Determine the (x, y) coordinate at the center of the cell enclosing the given text.  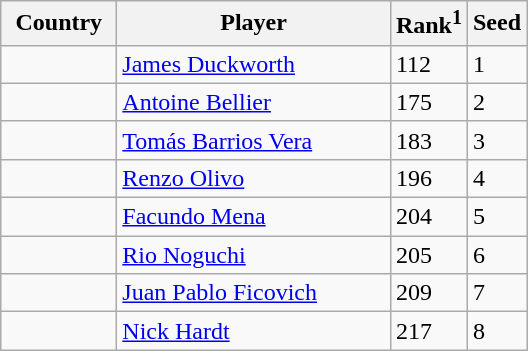
112 (428, 64)
8 (496, 331)
4 (496, 178)
7 (496, 293)
205 (428, 255)
Country (59, 24)
Tomás Barrios Vera (254, 140)
Antoine Bellier (254, 102)
Rio Noguchi (254, 255)
183 (428, 140)
Juan Pablo Ficovich (254, 293)
Nick Hardt (254, 331)
James Duckworth (254, 64)
Player (254, 24)
196 (428, 178)
2 (496, 102)
1 (496, 64)
Renzo Olivo (254, 178)
5 (496, 217)
Facundo Mena (254, 217)
209 (428, 293)
Rank1 (428, 24)
204 (428, 217)
3 (496, 140)
Seed (496, 24)
175 (428, 102)
6 (496, 255)
217 (428, 331)
